Extract the (X, Y) coordinate from the center of the cell holding the provided text.  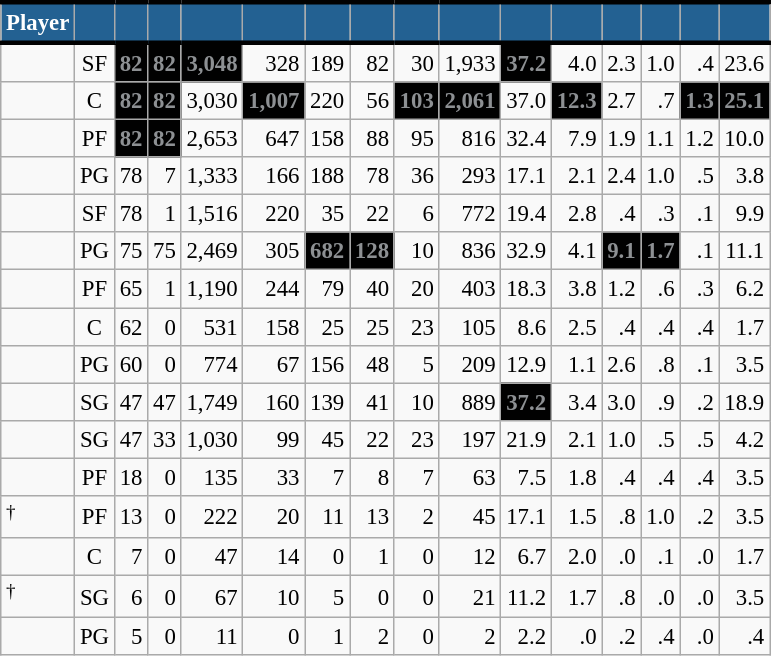
3.4 (576, 402)
816 (470, 139)
2.0 (576, 557)
156 (328, 364)
12 (470, 557)
21.9 (526, 439)
.7 (660, 101)
32.4 (526, 139)
11.2 (526, 596)
3,048 (212, 62)
128 (372, 251)
1,749 (212, 402)
9.1 (622, 251)
21 (470, 596)
647 (274, 139)
79 (328, 289)
23.6 (744, 62)
95 (416, 139)
166 (274, 176)
293 (470, 176)
1.5 (576, 517)
197 (470, 439)
2.7 (622, 101)
8.6 (526, 327)
1,030 (212, 439)
63 (470, 477)
99 (274, 439)
772 (470, 214)
209 (470, 364)
2,653 (212, 139)
4.2 (744, 439)
11.1 (744, 251)
2.2 (526, 637)
2.5 (576, 327)
48 (372, 364)
2.6 (622, 364)
1.3 (700, 101)
403 (470, 289)
6.7 (526, 557)
.9 (660, 402)
25.1 (744, 101)
2.8 (576, 214)
32.9 (526, 251)
7.5 (526, 477)
889 (470, 402)
328 (274, 62)
18.3 (526, 289)
682 (328, 251)
139 (328, 402)
30 (416, 62)
9.9 (744, 214)
1.8 (576, 477)
Player (38, 22)
3.0 (622, 402)
65 (130, 289)
14 (274, 557)
6.2 (744, 289)
1,933 (470, 62)
1,516 (212, 214)
41 (372, 402)
37.0 (526, 101)
836 (470, 251)
8 (372, 477)
1,333 (212, 176)
19.4 (526, 214)
774 (212, 364)
1,007 (274, 101)
88 (372, 139)
3,030 (212, 101)
.6 (660, 289)
35 (328, 214)
56 (372, 101)
7.9 (576, 139)
12.3 (576, 101)
18.9 (744, 402)
1.9 (622, 139)
60 (130, 364)
244 (274, 289)
188 (328, 176)
222 (212, 517)
4.0 (576, 62)
10.0 (744, 139)
62 (130, 327)
135 (212, 477)
2,061 (470, 101)
105 (470, 327)
4.1 (576, 251)
160 (274, 402)
305 (274, 251)
2.4 (622, 176)
12.9 (526, 364)
531 (212, 327)
1,190 (212, 289)
36 (416, 176)
2.3 (622, 62)
189 (328, 62)
103 (416, 101)
18 (130, 477)
40 (372, 289)
2,469 (212, 251)
